Identify which cell holds the provided text, then report its [x, y] central coordinate. 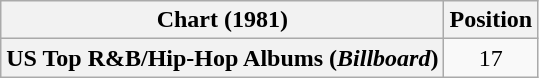
Position [491, 20]
US Top R&B/Hip-Hop Albums (Billboard) [222, 58]
17 [491, 58]
Chart (1981) [222, 20]
